Search for the cell housing the specified text and yield its [x, y] center coordinate. 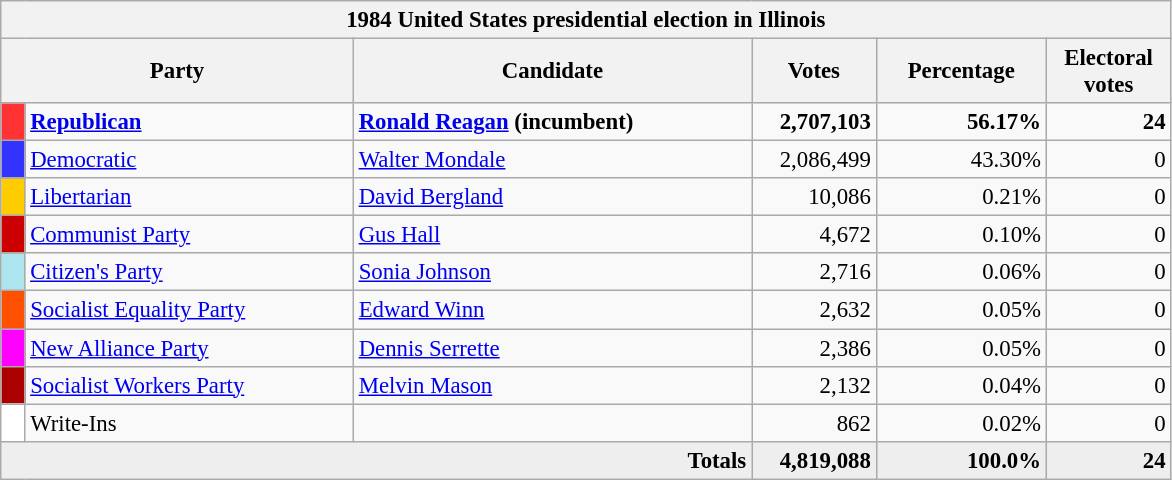
Dennis Serrette [552, 348]
Gus Hall [552, 235]
100.0% [961, 460]
862 [814, 423]
0.21% [961, 197]
0.02% [961, 423]
David Bergland [552, 197]
4,819,088 [814, 460]
Walter Mondale [552, 160]
Electoral votes [1108, 72]
10,086 [814, 197]
Edward Winn [552, 310]
Write-Ins [189, 423]
Votes [814, 72]
0.06% [961, 273]
Republican [189, 122]
2,086,499 [814, 160]
2,132 [814, 385]
43.30% [961, 160]
0.10% [961, 235]
Citizen's Party [189, 273]
Ronald Reagan (incumbent) [552, 122]
4,672 [814, 235]
2,632 [814, 310]
Libertarian [189, 197]
Candidate [552, 72]
2,707,103 [814, 122]
Democratic [189, 160]
2,716 [814, 273]
0.04% [961, 385]
56.17% [961, 122]
2,386 [814, 348]
Totals [376, 460]
Socialist Equality Party [189, 310]
Communist Party [189, 235]
Percentage [961, 72]
1984 United States presidential election in Illinois [586, 20]
Sonia Johnson [552, 273]
New Alliance Party [189, 348]
Melvin Mason [552, 385]
Party [178, 72]
Socialist Workers Party [189, 385]
